Pinpoint the cell where the given text exists, returning its (x, y) midpoint coordinate. 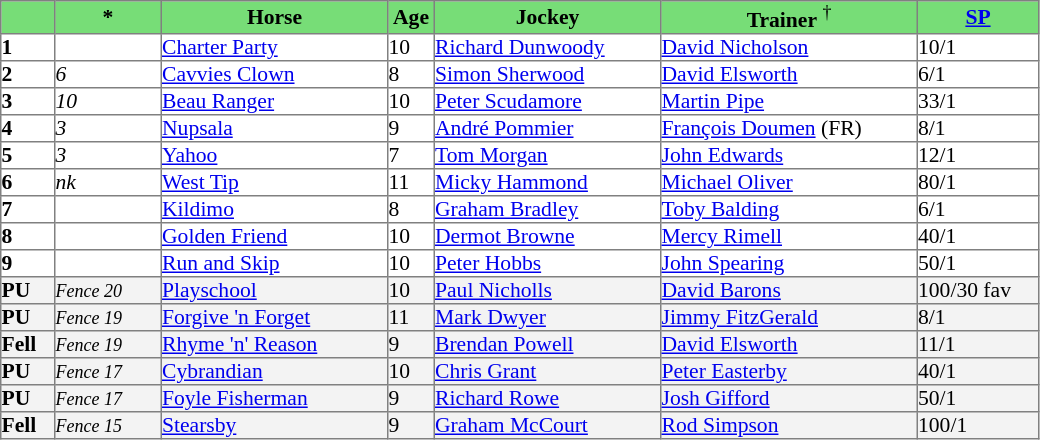
1 (28, 46)
Martin Pipe (789, 100)
David Barons (789, 290)
Tom Morgan (547, 154)
Horse (274, 18)
5 (28, 154)
Run and Skip (274, 262)
SP (978, 18)
Peter Scudamore (547, 100)
Golden Friend (274, 236)
Graham Bradley (547, 208)
John Edwards (789, 154)
Peter Hobbs (547, 262)
Michael Oliver (789, 182)
Age (411, 18)
Fence 20 (108, 290)
François Doumen (FR) (789, 128)
Kildimo (274, 208)
André Pommier (547, 128)
* (108, 18)
Richard Rowe (547, 398)
Cybrandian (274, 370)
nk (108, 182)
Forgive 'n Forget (274, 316)
Foyle Fisherman (274, 398)
Toby Balding (789, 208)
Josh Gifford (789, 398)
Rod Simpson (789, 424)
West Tip (274, 182)
4 (28, 128)
100/1 (978, 424)
Yahoo (274, 154)
Jimmy FitzGerald (789, 316)
Graham McCourt (547, 424)
11/1 (978, 344)
10/1 (978, 46)
33/1 (978, 100)
Playschool (274, 290)
Mark Dwyer (547, 316)
100/30 fav (978, 290)
Charter Party (274, 46)
Nupsala (274, 128)
John Spearing (789, 262)
Trainer † (789, 18)
2 (28, 74)
Chris Grant (547, 370)
Peter Easterby (789, 370)
Simon Sherwood (547, 74)
Brendan Powell (547, 344)
Mercy Rimell (789, 236)
12/1 (978, 154)
Stearsby (274, 424)
80/1 (978, 182)
Rhyme 'n' Reason (274, 344)
Fence 15 (108, 424)
David Nicholson (789, 46)
Jockey (547, 18)
Paul Nicholls (547, 290)
Richard Dunwoody (547, 46)
Beau Ranger (274, 100)
Cavvies Clown (274, 74)
Dermot Browne (547, 236)
Micky Hammond (547, 182)
